Identify which cell holds the provided text, then report its (X, Y) central coordinate. 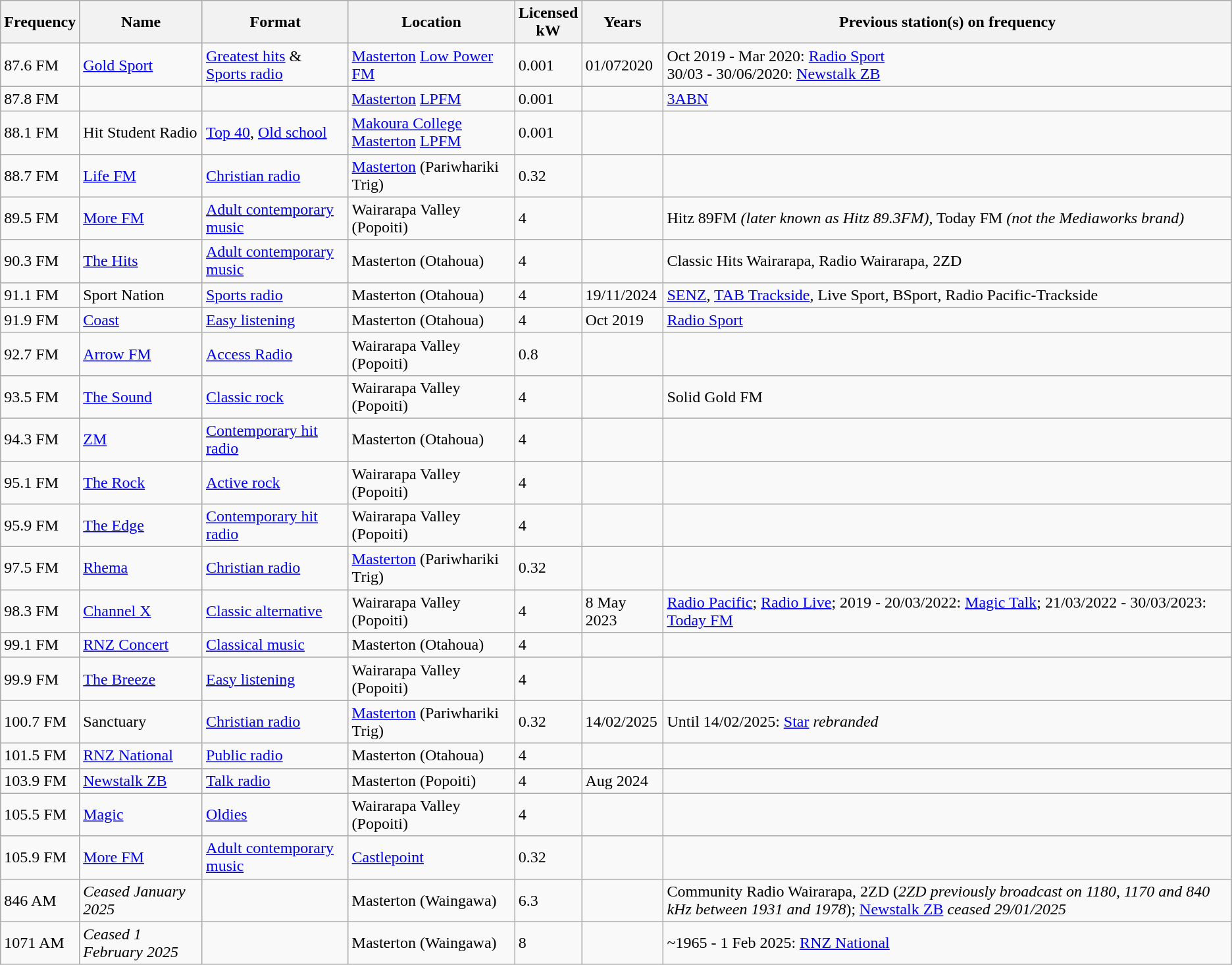
Channel X (141, 611)
Ceased January 2025 (141, 900)
14/02/2025 (623, 721)
105.5 FM (40, 815)
98.3 FM (40, 611)
Masterton (Popoiti) (432, 781)
LicensedkW (548, 22)
99.1 FM (40, 645)
~1965 - 1 Feb 2025: RNZ National (948, 943)
846 AM (40, 900)
Life FM (141, 175)
Sports radio (275, 295)
Aug 2024 (623, 781)
The Edge (141, 525)
ZM (141, 440)
94.3 FM (40, 440)
Oct 2019 (623, 320)
105.9 FM (40, 857)
103.9 FM (40, 781)
100.7 FM (40, 721)
The Hits (141, 261)
Masterton Low Power FM (432, 65)
91.1 FM (40, 295)
93.5 FM (40, 396)
8 May 2023 (623, 611)
Oct 2019 - Mar 2020: Radio Sport 30/03 - 30/06/2020: Newstalk ZB (948, 65)
3ABN (948, 99)
RNZ Concert (141, 645)
01/072020 (623, 65)
Format (275, 22)
Active rock (275, 482)
Radio Pacific; Radio Live; 2019 - 20/03/2022: Magic Talk; 21/03/2022 - 30/03/2023: Today FM (948, 611)
SENZ, TAB Trackside, Live Sport, BSport, Radio Pacific-Trackside (948, 295)
90.3 FM (40, 261)
97.5 FM (40, 569)
Sanctuary (141, 721)
Public radio (275, 756)
The Breeze (141, 679)
Castlepoint (432, 857)
RNZ National (141, 756)
Community Radio Wairarapa, 2ZD (2ZD previously broadcast on 1180, 1170 and 840 kHz between 1931 and 1978); Newstalk ZB ceased 29/01/2025 (948, 900)
Solid Gold FM (948, 396)
The Rock (141, 482)
The Sound (141, 396)
Frequency (40, 22)
Previous station(s) on frequency (948, 22)
Arrow FM (141, 354)
88.1 FM (40, 133)
101.5 FM (40, 756)
95.1 FM (40, 482)
Masterton LPFM (432, 99)
Name (141, 22)
Ceased 1 February 2025 (141, 943)
Until 14/02/2025: Star rebranded (948, 721)
Top 40, Old school (275, 133)
Classical music (275, 645)
Radio Sport (948, 320)
Classic rock (275, 396)
Access Radio (275, 354)
91.9 FM (40, 320)
Hit Student Radio (141, 133)
Magic (141, 815)
Oldies (275, 815)
Hitz 89FM (later known as Hitz 89.3FM), Today FM (not the Mediaworks brand) (948, 219)
Greatest hits & Sports radio (275, 65)
19/11/2024 (623, 295)
Gold Sport (141, 65)
Sport Nation (141, 295)
Talk radio (275, 781)
88.7 FM (40, 175)
87.8 FM (40, 99)
0.8 (548, 354)
95.9 FM (40, 525)
Newstalk ZB (141, 781)
Years (623, 22)
Makoura College Masterton LPFM (432, 133)
92.7 FM (40, 354)
6.3 (548, 900)
Coast (141, 320)
87.6 FM (40, 65)
Rhema (141, 569)
8 (548, 943)
Classic Hits Wairarapa, Radio Wairarapa, 2ZD (948, 261)
99.9 FM (40, 679)
89.5 FM (40, 219)
Location (432, 22)
Classic alternative (275, 611)
1071 AM (40, 943)
